Search for the cell housing the specified text and yield its (X, Y) center coordinate. 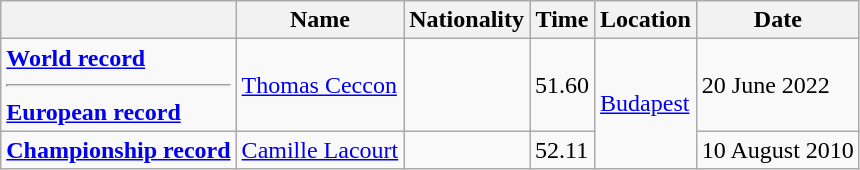
Nationality (467, 20)
Time (562, 20)
Thomas Ceccon (320, 85)
52.11 (562, 150)
Championship record (118, 150)
20 June 2022 (778, 85)
Camille Lacourt (320, 150)
Budapest (646, 104)
Location (646, 20)
51.60 (562, 85)
Date (778, 20)
Name (320, 20)
World recordEuropean record (118, 85)
10 August 2010 (778, 150)
